Scan for the cell matching the given text and deliver its (X, Y) coordinate at center. 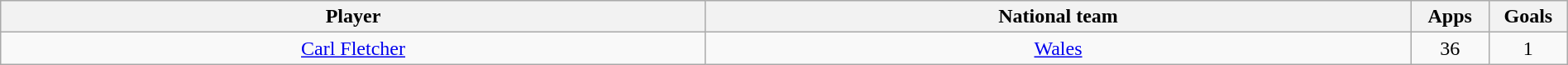
Goals (1528, 17)
Carl Fletcher (354, 48)
Player (354, 17)
Apps (1451, 17)
1 (1528, 48)
36 (1451, 48)
Wales (1059, 48)
National team (1059, 17)
